Output the [X, Y] coordinate of the center of the cell containing the given text.  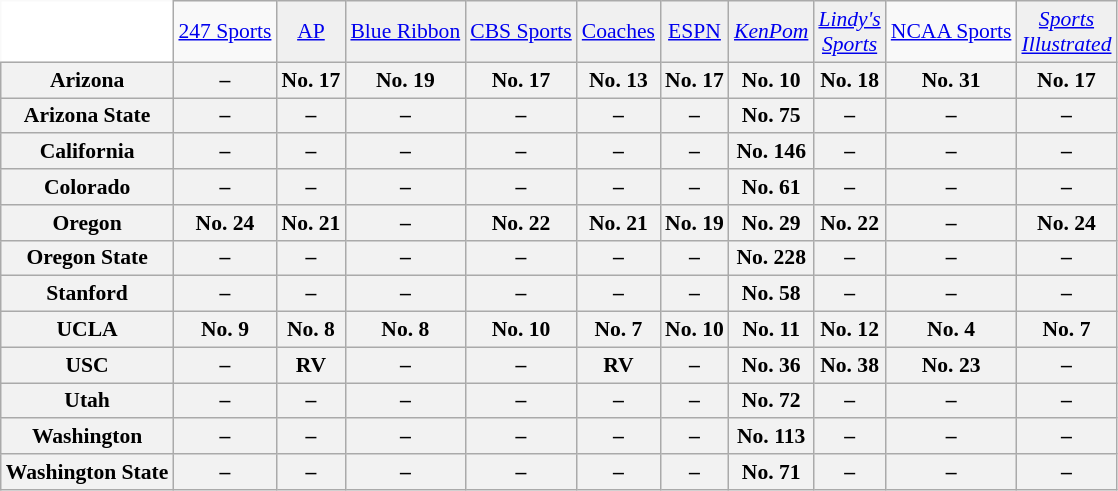
No. 72 [771, 401]
Oregon State [88, 258]
Arizona State [88, 116]
No. 9 [224, 330]
NCAA Sports [952, 32]
Washington [88, 437]
No. 18 [849, 80]
No. 31 [952, 80]
No. 36 [771, 365]
Arizona [88, 80]
No. 113 [771, 437]
No. 75 [771, 116]
AP [310, 32]
California [88, 152]
KenPom [771, 32]
No. 23 [952, 365]
Oregon [88, 223]
No. 13 [618, 80]
Washington State [88, 472]
No. 61 [771, 187]
SportsIllustrated [1066, 32]
CBS Sports [521, 32]
No. 12 [849, 330]
Blue Ribbon [405, 32]
No. 4 [952, 330]
USC [88, 365]
Stanford [88, 294]
Utah [88, 401]
UCLA [88, 330]
No. 38 [849, 365]
No. 71 [771, 472]
No. 146 [771, 152]
No. 29 [771, 223]
ESPN [694, 32]
No. 11 [771, 330]
Lindy'sSports [849, 32]
No. 58 [771, 294]
247 Sports [224, 32]
No. 228 [771, 258]
Colorado [88, 187]
Coaches [618, 32]
